From the cell containing the given text, extract its center point as (x, y) coordinate. 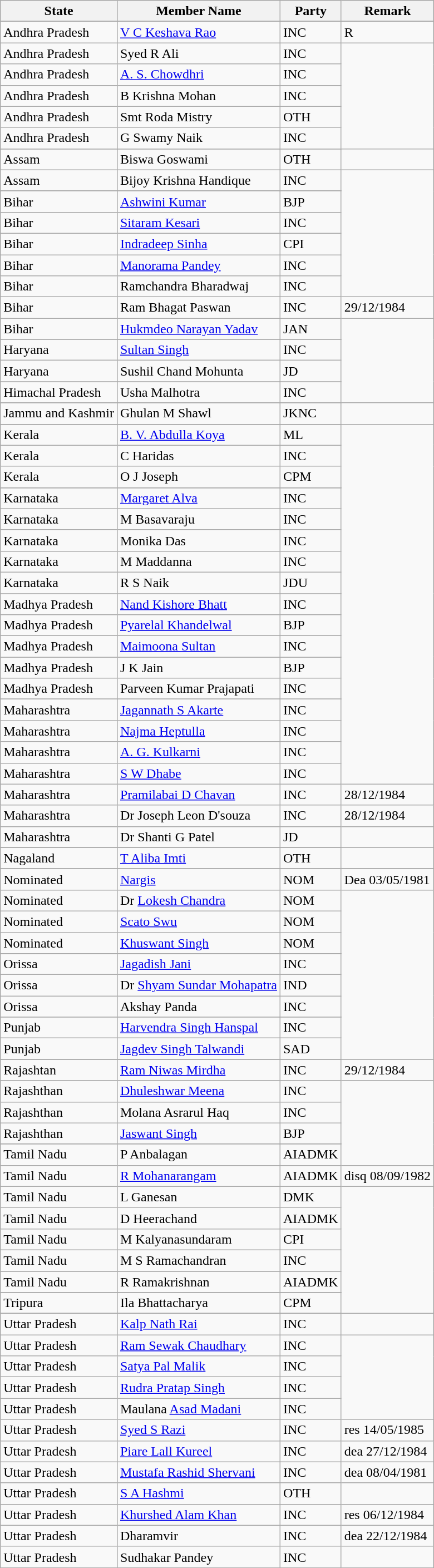
Khuswant Singh (198, 943)
DMK (310, 1197)
dea 22/12/1984 (387, 1536)
Ram Sewak Chaudhary (198, 1345)
V C Keshava Rao (198, 32)
B. V. Abdulla Koya (198, 435)
Remark (387, 11)
Margaret Alva (198, 498)
Dr Shyam Sundar Mohapatra (198, 985)
Harvendra Singh Hanspal (198, 1028)
IND (310, 985)
Parveen Kumar Prajapati (198, 689)
Manorama Pandey (198, 265)
Pyarelal Khandelwal (198, 625)
Ram Niwas Mirdha (198, 1070)
ML (310, 435)
JDU (310, 583)
res 06/12/1984 (387, 1515)
Maimoona Sultan (198, 647)
Sultan Singh (198, 350)
Jammu and Kashmir (59, 413)
dea 08/04/1981 (387, 1472)
Biswa Goswami (198, 159)
Dea 03/05/1981 (387, 879)
Hukmdeo Narayan Yadav (198, 329)
G Swamy Naik (198, 138)
P Anbalagan (198, 1155)
R Mohanarangam (198, 1176)
Pramilabai D Chavan (198, 795)
Jagdev Singh Talwandi (198, 1049)
Member Name (198, 11)
Dr Lokesh Chandra (198, 900)
Molana Asrarul Haq (198, 1112)
Jagadish Jani (198, 964)
Sitaram Kesari (198, 223)
R Ramakrishnan (198, 1281)
D Heerachand (198, 1218)
Khurshed Alam Khan (198, 1515)
JKNC (310, 413)
Nagaland (59, 858)
Piare Lall Kureel (198, 1451)
Ram Bhagat Paswan (198, 308)
Nand Kishore Bhatt (198, 604)
Himachal Pradesh (59, 392)
M S Ramachandran (198, 1260)
Ramchandra Bharadwaj (198, 287)
Ila Bhattacharya (198, 1303)
M Maddanna (198, 561)
Syed R Ali (198, 53)
Indradeep Sinha (198, 244)
Rudra Pratap Singh (198, 1388)
Dr Shanti G Patel (198, 837)
S A Hashmi (198, 1493)
Party (310, 11)
dea 27/12/1984 (387, 1451)
State (59, 11)
C Haridas (198, 456)
Ghulan M Shawl (198, 413)
Sudhakar Pandey (198, 1557)
Smt Roda Mistry (198, 117)
Akshay Panda (198, 1007)
Syed S Razi (198, 1430)
R (387, 32)
Tripura (59, 1303)
J K Jain (198, 668)
M Kalyanasundaram (198, 1239)
SAD (310, 1049)
Dr Joseph Leon D'souza (198, 816)
M Basavaraju (198, 519)
Maulana Asad Madani (198, 1409)
res 14/05/1985 (387, 1430)
Sushil Chand Mohunta (198, 371)
Satya Pal Malik (198, 1367)
Jaswant Singh (198, 1133)
Nargis (198, 879)
Najma Heptulla (198, 731)
Mustafa Rashid Shervani (198, 1472)
L Ganesan (198, 1197)
A. G. Kulkarni (198, 752)
B Krishna Mohan (198, 96)
Dharamvir (198, 1536)
T Aliba Imti (198, 858)
O J Joseph (198, 477)
Bijoy Krishna Handique (198, 180)
Usha Malhotra (198, 392)
A. S. Chowdhri (198, 75)
Dhuleshwar Meena (198, 1091)
Monika Das (198, 540)
disq 08/09/1982 (387, 1176)
Kalp Nath Rai (198, 1324)
R S Naik (198, 583)
JAN (310, 329)
Jagannath S Akarte (198, 710)
S W Dhabe (198, 773)
Ashwini Kumar (198, 201)
Rajashtan (59, 1070)
Scato Swu (198, 921)
